Detect which cell encompasses the target text, then output its [X, Y] center coordinate. 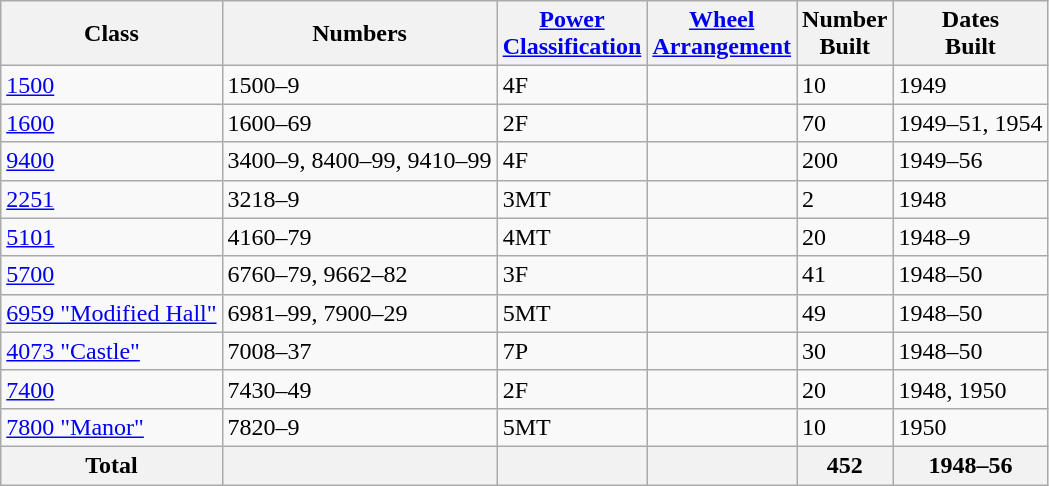
49 [845, 313]
452 [845, 465]
3F [572, 275]
6959 "Modified Hall" [112, 313]
1948 [970, 199]
70 [845, 123]
7P [572, 351]
1948–9 [970, 237]
6760–79, 9662–82 [360, 275]
3MT [572, 199]
6981–99, 7900–29 [360, 313]
1948, 1950 [970, 389]
NumberBuilt [845, 34]
1500 [112, 85]
2 [845, 199]
7800 "Manor" [112, 427]
1949–56 [970, 161]
4073 "Castle" [112, 351]
5700 [112, 275]
30 [845, 351]
4160–79 [360, 237]
1500–9 [360, 85]
1949 [970, 85]
3400–9, 8400–99, 9410–99 [360, 161]
7820–9 [360, 427]
7430–49 [360, 389]
3218–9 [360, 199]
1600–69 [360, 123]
DatesBuilt [970, 34]
Class [112, 34]
WheelArrangement [722, 34]
1950 [970, 427]
Total [112, 465]
200 [845, 161]
9400 [112, 161]
1948–56 [970, 465]
2251 [112, 199]
PowerClassification [572, 34]
Numbers [360, 34]
1949–51, 1954 [970, 123]
41 [845, 275]
1600 [112, 123]
5101 [112, 237]
4MT [572, 237]
7008–37 [360, 351]
7400 [112, 389]
